Detect which cell encompasses the target text, then output its (X, Y) center coordinate. 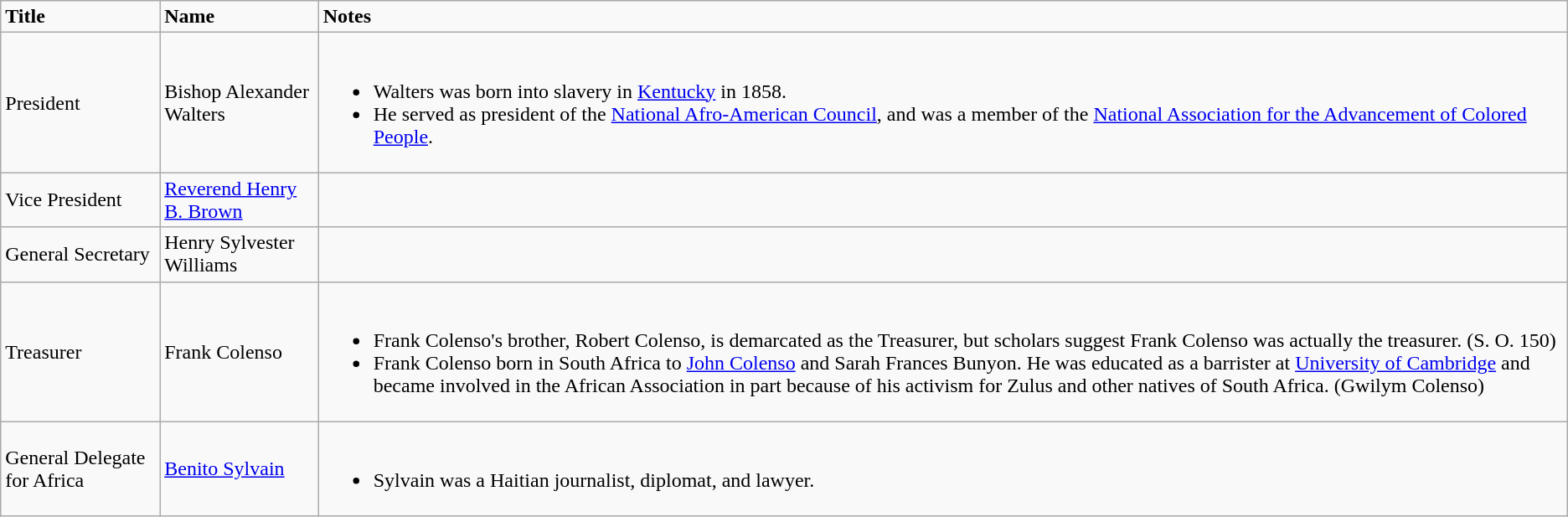
Treasurer (80, 352)
General Secretary (80, 255)
Sylvain was a Haitian journalist, diplomat, and lawyer. (943, 469)
Frank Colenso (240, 352)
Title (80, 17)
Reverend Henry B. Brown (240, 199)
Vice President (80, 199)
Henry Sylvester Williams (240, 255)
General Delegate for Africa (80, 469)
President (80, 102)
Name (240, 17)
Notes (943, 17)
Bishop Alexander Walters (240, 102)
Benito Sylvain (240, 469)
